From the cell containing the given text, extract its center point as [x, y] coordinate. 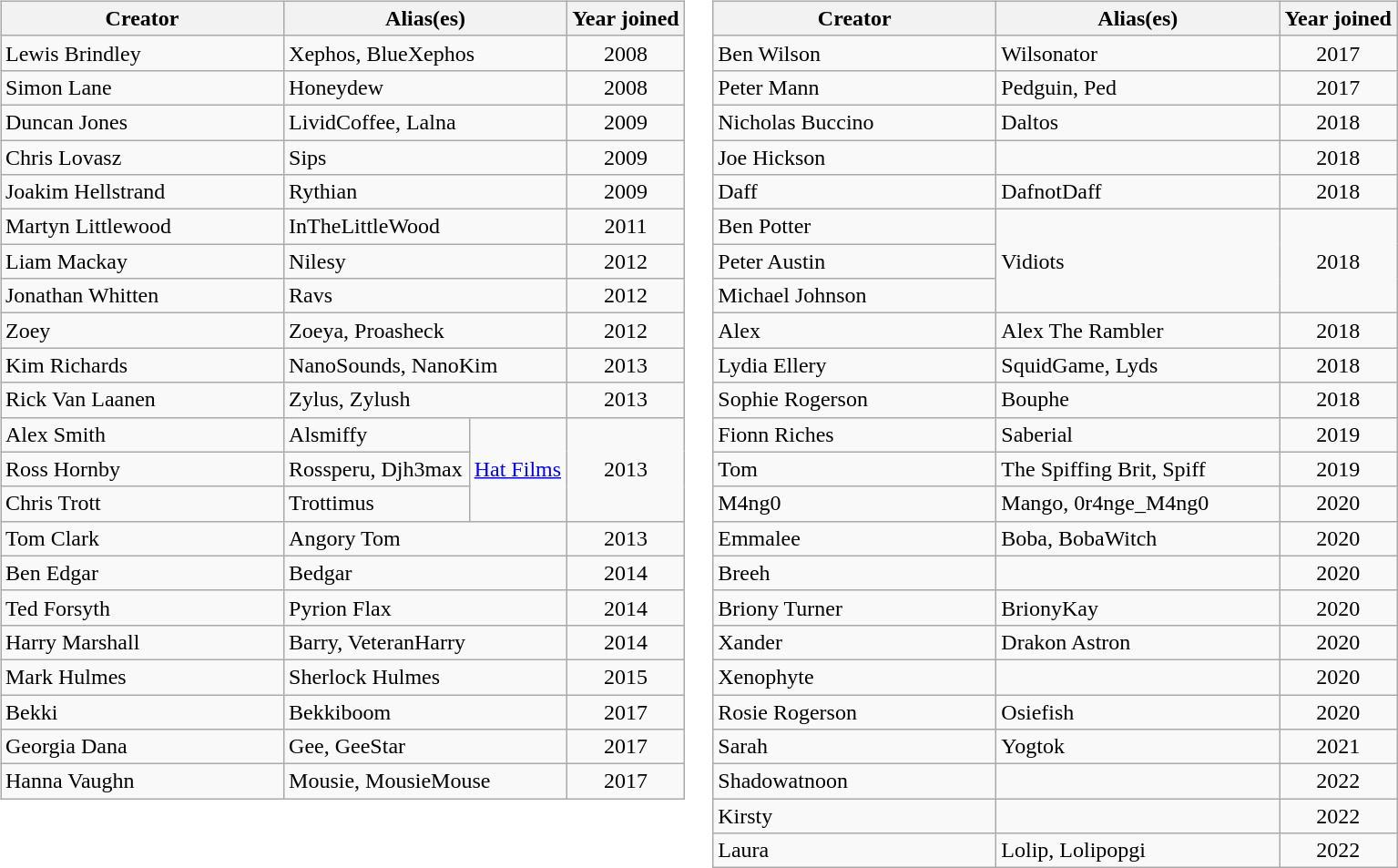
Hat Films [517, 469]
SquidGame, Lyds [1138, 365]
Zoey [142, 331]
Zylus, Zylush [426, 400]
Honeydew [426, 87]
Ravs [426, 296]
Chris Trott [142, 504]
2011 [627, 227]
Emmalee [854, 538]
Gee, GeeStar [426, 747]
Nilesy [426, 261]
2021 [1339, 747]
Duncan Jones [142, 122]
Alex [854, 331]
Daltos [1138, 122]
Kim Richards [142, 365]
Joakim Hellstrand [142, 192]
Fionn Riches [854, 434]
Joe Hickson [854, 158]
Tom Clark [142, 538]
The Spiffing Brit, Spiff [1138, 469]
Sophie Rogerson [854, 400]
Bekkiboom [426, 711]
Briony Turner [854, 608]
Tom [854, 469]
Pedguin, Ped [1138, 87]
Peter Mann [854, 87]
Mango, 0r4nge_M4ng0 [1138, 504]
Liam Mackay [142, 261]
Michael Johnson [854, 296]
Harry Marshall [142, 642]
Xander [854, 642]
Ross Hornby [142, 469]
Mark Hulmes [142, 677]
Nicholas Buccino [854, 122]
Ben Wilson [854, 53]
Xephos, BlueXephos [426, 53]
Xenophyte [854, 677]
Ted Forsyth [142, 608]
Hanna Vaughn [142, 781]
Rosie Rogerson [854, 711]
Rossperu, Djh3max [377, 469]
M4ng0 [854, 504]
Peter Austin [854, 261]
Boba, BobaWitch [1138, 538]
Sarah [854, 747]
Chris Lovasz [142, 158]
Daff [854, 192]
2015 [627, 677]
Jonathan Whitten [142, 296]
Angory Tom [426, 538]
Sips [426, 158]
Rythian [426, 192]
Lewis Brindley [142, 53]
Ben Edgar [142, 573]
Kirsty [854, 816]
Barry, VeteranHarry [426, 642]
Saberial [1138, 434]
Bedgar [426, 573]
Lydia Ellery [854, 365]
Vidiots [1138, 261]
Alsmiffy [377, 434]
Breeh [854, 573]
Pyrion Flax [426, 608]
DafnotDaff [1138, 192]
Mousie, MousieMouse [426, 781]
Zoeya, Proasheck [426, 331]
Bekki [142, 711]
Alex Smith [142, 434]
Laura [854, 851]
Georgia Dana [142, 747]
Alex The Rambler [1138, 331]
LividCoffee, Lalna [426, 122]
Rick Van Laanen [142, 400]
BrionyKay [1138, 608]
Osiefish [1138, 711]
Simon Lane [142, 87]
InTheLittleWood [426, 227]
Sherlock Hulmes [426, 677]
Yogtok [1138, 747]
NanoSounds, NanoKim [426, 365]
Martyn Littlewood [142, 227]
Wilsonator [1138, 53]
Bouphe [1138, 400]
Drakon Astron [1138, 642]
Trottimus [377, 504]
Ben Potter [854, 227]
Lolip, Lolipopgi [1138, 851]
Shadowatnoon [854, 781]
